Capture the cell that displays the provided text and extract its (x, y) central coordinate. 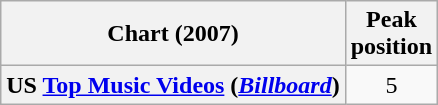
Chart (2007) (173, 34)
Peakposition (391, 34)
US Top Music Videos (Billboard) (173, 85)
5 (391, 85)
